Return [x, y] of the center of cell containing provided text 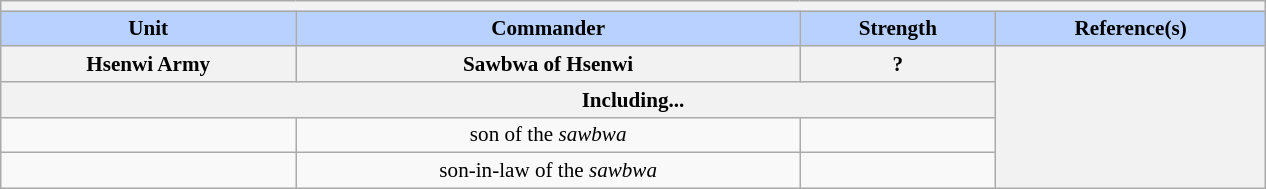
son-in-law of the sawbwa [548, 170]
Hsenwi Army [148, 64]
Including... [633, 100]
Commander [548, 28]
Reference(s) [1130, 28]
Unit [148, 28]
? [898, 64]
Sawbwa of Hsenwi [548, 64]
Strength [898, 28]
son of the sawbwa [548, 134]
